Scan for the cell matching the given text and deliver its [x, y] coordinate at center. 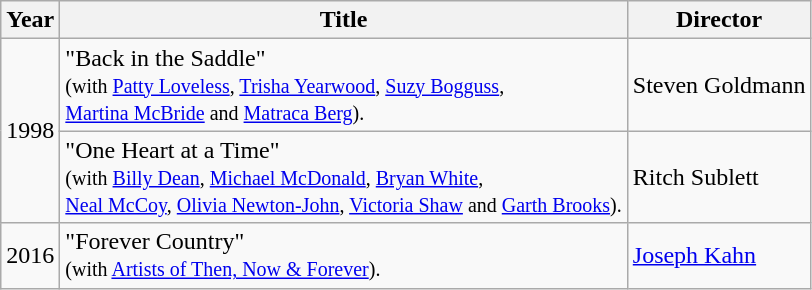
1998 [30, 131]
Director [719, 20]
Joseph Kahn [719, 256]
"Back in the Saddle"(with Patty Loveless, Trisha Yearwood, Suzy Bogguss,Martina McBride and Matraca Berg). [344, 85]
Year [30, 20]
"One Heart at a Time"(with Billy Dean, Michael McDonald, Bryan White,Neal McCoy, Olivia Newton-John, Victoria Shaw and Garth Brooks). [344, 177]
Ritch Sublett [719, 177]
Steven Goldmann [719, 85]
2016 [30, 256]
Title [344, 20]
"Forever Country" (with Artists of Then, Now & Forever). [344, 256]
